Extract the (X, Y) coordinate from the center of the cell holding the provided text.  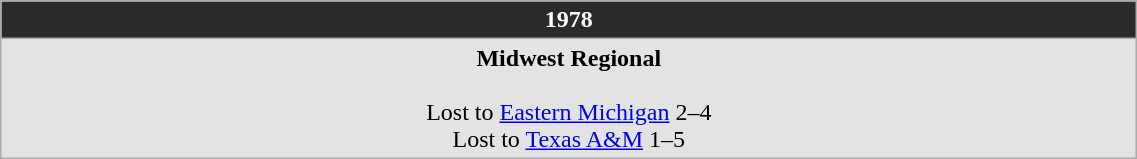
1978 (569, 20)
Midwest RegionalLost to Eastern Michigan 2–4 Lost to Texas A&M 1–5 (569, 98)
